Detect which cell encompasses the target text, then output its (x, y) center coordinate. 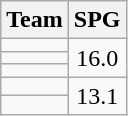
13.1 (97, 96)
SPG (97, 20)
Team (35, 20)
16.0 (97, 58)
